Pinpoint the cell where the given text exists, returning its [x, y] midpoint coordinate. 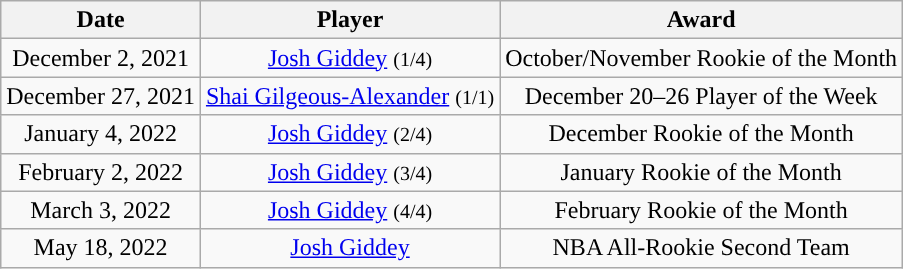
Josh Giddey (3/4) [350, 172]
March 3, 2022 [101, 210]
February 2, 2022 [101, 172]
December 20–26 Player of the Week [702, 96]
December 27, 2021 [101, 96]
December Rookie of the Month [702, 134]
Josh Giddey (2/4) [350, 134]
January 4, 2022 [101, 134]
December 2, 2021 [101, 58]
October/November Rookie of the Month [702, 58]
January Rookie of the Month [702, 172]
May 18, 2022 [101, 248]
Josh Giddey (1/4) [350, 58]
Date [101, 20]
NBA All-Rookie Second Team [702, 248]
Shai Gilgeous-Alexander (1/1) [350, 96]
Josh Giddey (4/4) [350, 210]
Player [350, 20]
February Rookie of the Month [702, 210]
Award [702, 20]
Josh Giddey [350, 248]
